Identify which cell holds the provided text, then report its (X, Y) central coordinate. 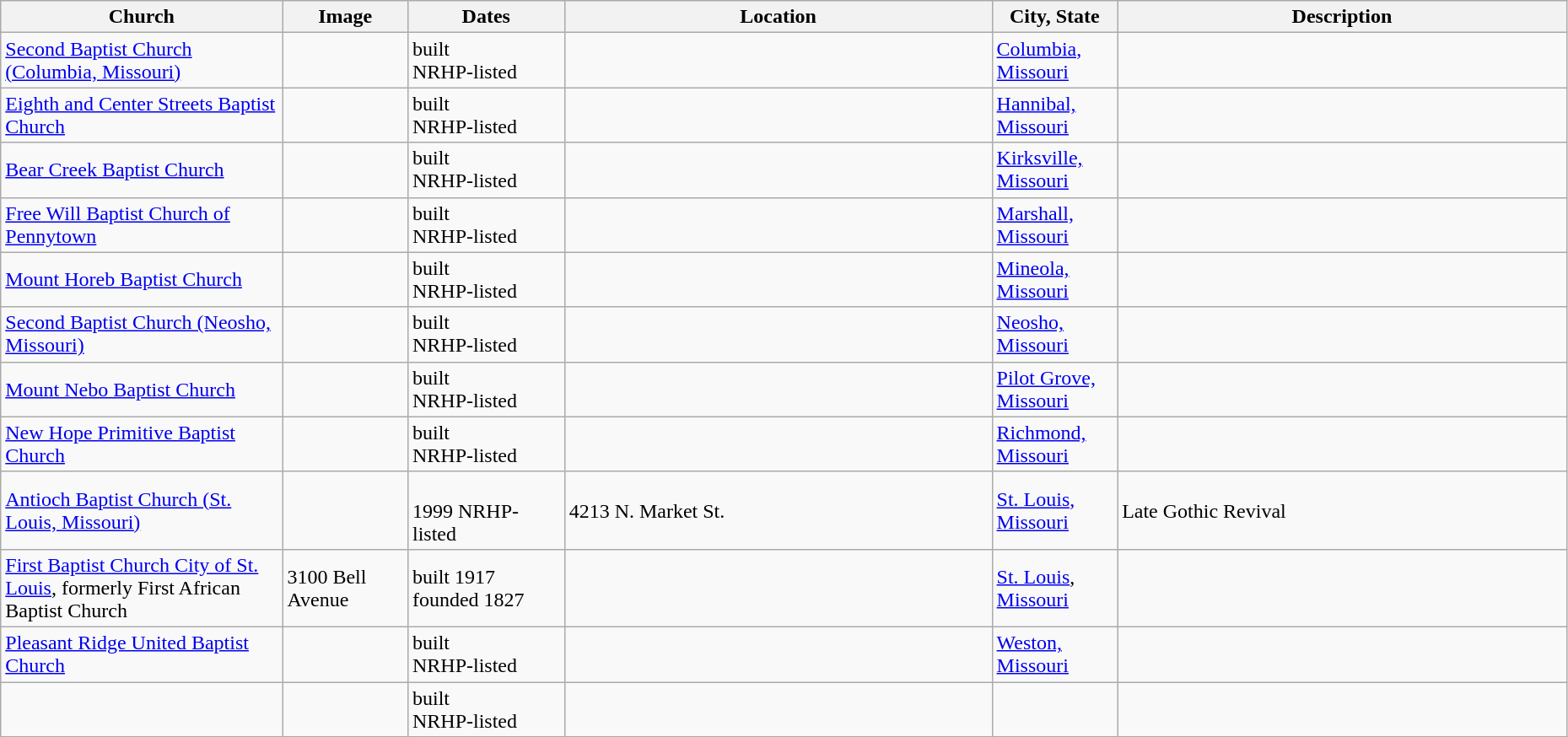
City, State (1054, 17)
Antioch Baptist Church (St. Louis, Missouri) (142, 510)
Late Gothic Revival (1343, 510)
Mineola, Missouri (1054, 280)
New Hope Primitive Baptist Church (142, 444)
built 1917founded 1827 (486, 588)
Neosho, Missouri (1054, 334)
Image (346, 17)
Dates (486, 17)
Kirksville, Missouri (1054, 170)
3100 Bell Avenue (346, 588)
Mount Nebo Baptist Church (142, 390)
Free Will Baptist Church of Pennytown (142, 224)
1999 NRHP-listed (486, 510)
Weston, Missouri (1054, 654)
Description (1343, 17)
Pleasant Ridge United Baptist Church (142, 654)
Second Baptist Church (Columbia, Missouri) (142, 61)
Richmond, Missouri (1054, 444)
Church (142, 17)
Marshall, Missouri (1054, 224)
Location (778, 17)
Second Baptist Church (Neosho, Missouri) (142, 334)
4213 N. Market St. (778, 510)
Pilot Grove, Missouri (1054, 390)
Bear Creek Baptist Church (142, 170)
First Baptist Church City of St. Louis, formerly First African Baptist Church (142, 588)
Mount Horeb Baptist Church (142, 280)
Hannibal, Missouri (1054, 115)
Columbia, Missouri (1054, 61)
Eighth and Center Streets Baptist Church (142, 115)
